Capture the cell that displays the provided text and extract its (X, Y) central coordinate. 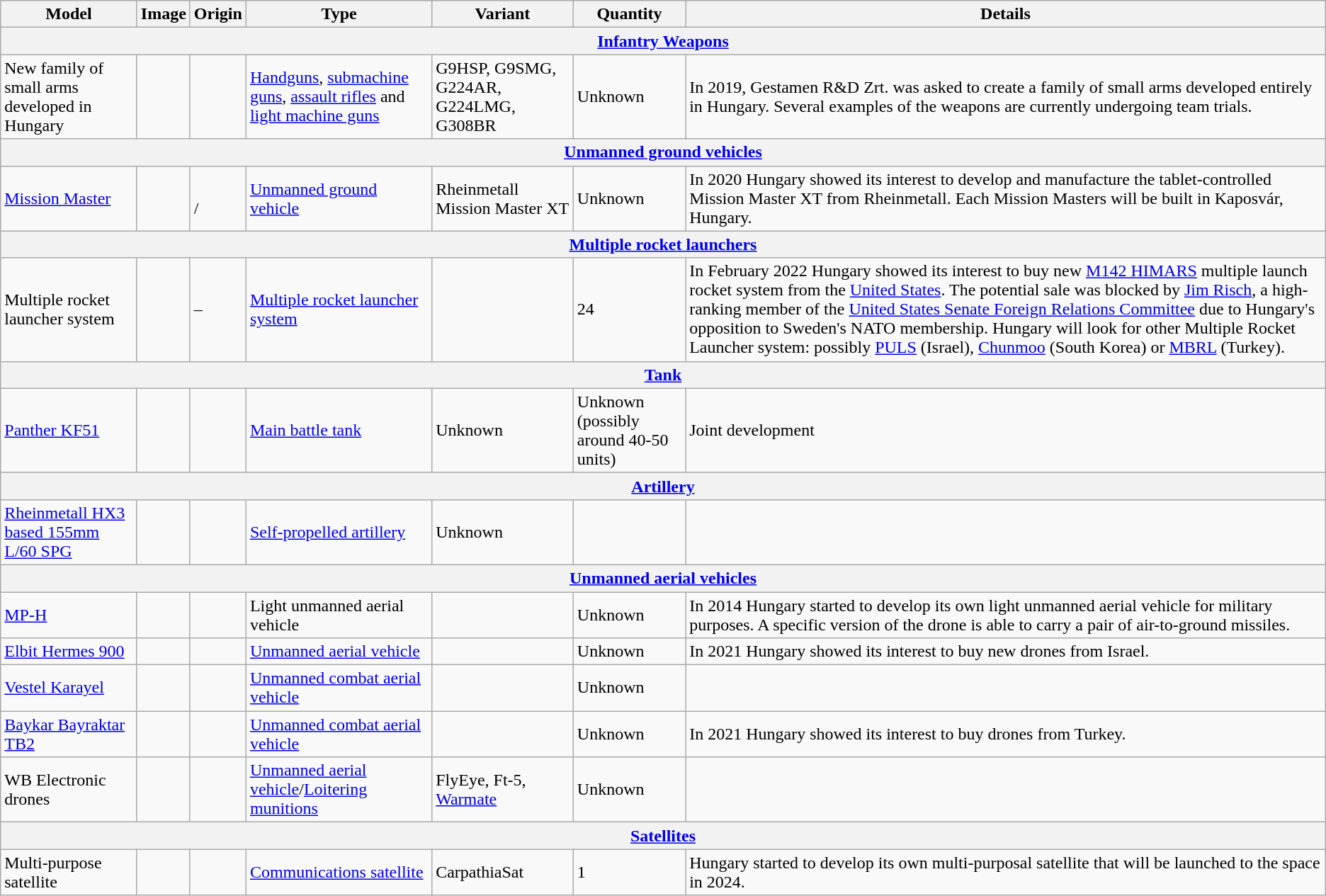
Rheinmetall Mission Master XT (503, 198)
Model (69, 14)
New family of small arms developed in Hungary (69, 96)
Multi-purpose satellite (69, 873)
Unknown (possibly around 40-50 units) (629, 431)
Unmanned aerial vehicles (663, 578)
Unmanned ground vehicle (339, 198)
Satellites (663, 836)
Communications satellite (339, 873)
Handguns, submachine guns, assault rifles and light machine guns (339, 96)
Main battle tank (339, 431)
Light unmanned aerial vehicle (339, 615)
Type (339, 14)
24 (629, 310)
Artillery (663, 486)
MP-H (69, 615)
CarpathiaSat (503, 873)
Unmanned aerial vehicle/Loitering munitions (339, 790)
Tank (663, 375)
In 2021 Hungary showed its interest to buy new drones from Israel. (1006, 652)
Self-propelled artillery (339, 532)
Joint development (1006, 431)
Details (1006, 14)
WB Electronic drones (69, 790)
Unmanned ground vehicles (663, 152)
Quantity (629, 14)
Elbit Hermes 900 (69, 652)
Unmanned aerial vehicle (339, 652)
Infantry Weapons (663, 41)
Vestel Karayel (69, 688)
Rheinmetall HX3 based 155mm L/60 SPG (69, 532)
1 (629, 873)
Mission Master (69, 198)
G9HSP, G9SMG, G224AR, G224LMG, G308BR (503, 96)
/ (218, 198)
FlyEye, Ft-5, Warmate (503, 790)
Origin (218, 14)
Multiple rocket launchers (663, 244)
Variant (503, 14)
– (218, 310)
Panther KF51 (69, 431)
In 2021 Hungary showed its interest to buy drones from Turkey. (1006, 734)
Image (163, 14)
Hungary started to develop its own multi-purposal satellite that will be launched to the space in 2024. (1006, 873)
Baykar Bayraktar TB2 (69, 734)
